Output the [X, Y] coordinate of the center of the cell containing the given text.  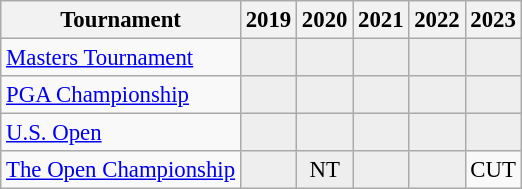
The Open Championship [121, 170]
2023 [493, 20]
2020 [325, 20]
Tournament [121, 20]
2022 [437, 20]
CUT [493, 170]
NT [325, 170]
2019 [268, 20]
U.S. Open [121, 133]
Masters Tournament [121, 58]
PGA Championship [121, 95]
2021 [381, 20]
